Output the [X, Y] coordinate of the center of the cell containing the given text.  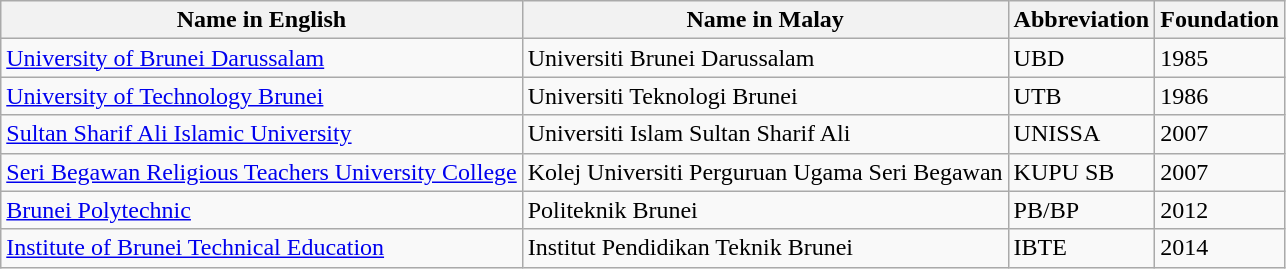
1985 [1220, 58]
KUPU SB [1082, 172]
Abbreviation [1082, 20]
Seri Begawan Religious Teachers University College [262, 172]
Sultan Sharif Ali Islamic University [262, 134]
Name in Malay [765, 20]
Politeknik Brunei [765, 210]
Institute of Brunei Technical Education [262, 248]
UBD [1082, 58]
Name in English [262, 20]
Universiti Teknologi Brunei [765, 96]
2012 [1220, 210]
Institut Pendidikan Teknik Brunei [765, 248]
IBTE [1082, 248]
2014 [1220, 248]
Universiti Islam Sultan Sharif Ali [765, 134]
University of Brunei Darussalam [262, 58]
Brunei Polytechnic [262, 210]
Kolej Universiti Perguruan Ugama Seri Begawan [765, 172]
PB/BP [1082, 210]
1986 [1220, 96]
Foundation [1220, 20]
UTB [1082, 96]
UNISSA [1082, 134]
Universiti Brunei Darussalam [765, 58]
University of Technology Brunei [262, 96]
